Extract the (X, Y) coordinate from the center of the cell holding the provided text.  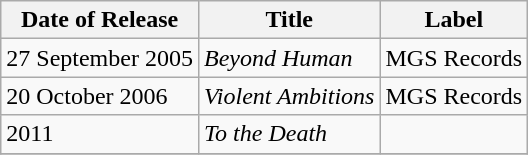
Date of Release (100, 20)
Beyond Human (289, 58)
20 October 2006 (100, 96)
2011 (100, 134)
Label (454, 20)
To the Death (289, 134)
27 September 2005 (100, 58)
Title (289, 20)
Violent Ambitions (289, 96)
